Detect which cell encompasses the target text, then output its [X, Y] center coordinate. 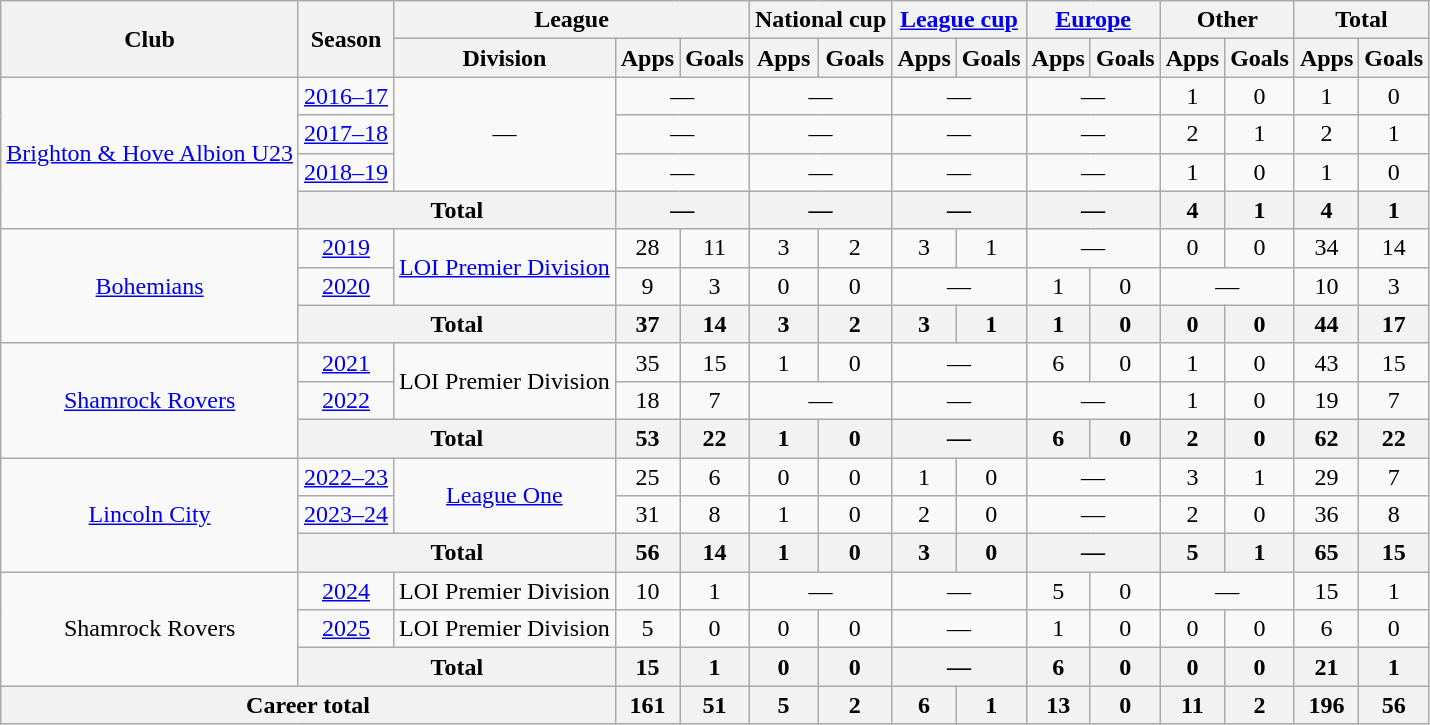
62 [1326, 438]
161 [647, 705]
2025 [346, 629]
2023–24 [346, 515]
2019 [346, 248]
44 [1326, 324]
28 [647, 248]
29 [1326, 477]
Europe [1093, 20]
31 [647, 515]
2022 [346, 400]
36 [1326, 515]
37 [647, 324]
2017–18 [346, 134]
9 [647, 286]
2016–17 [346, 96]
17 [1394, 324]
2020 [346, 286]
34 [1326, 248]
2018–19 [346, 172]
Lincoln City [150, 515]
Other [1227, 20]
Brighton & Hove Albion U23 [150, 153]
35 [647, 362]
51 [715, 705]
Club [150, 39]
2024 [346, 591]
Season [346, 39]
65 [1326, 553]
Bohemians [150, 286]
25 [647, 477]
National cup [820, 20]
League [572, 20]
2022–23 [346, 477]
Career total [308, 705]
196 [1326, 705]
53 [647, 438]
18 [647, 400]
13 [1058, 705]
2021 [346, 362]
Division [505, 58]
League cup [959, 20]
21 [1326, 667]
43 [1326, 362]
League One [505, 496]
19 [1326, 400]
